Extract the (x, y) coordinate from the center of the cell holding the provided text.  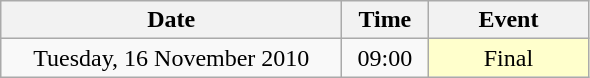
Date (172, 20)
Time (385, 20)
Final (508, 58)
Tuesday, 16 November 2010 (172, 58)
09:00 (385, 58)
Event (508, 20)
